Output the (X, Y) coordinate of the center of the cell containing the given text.  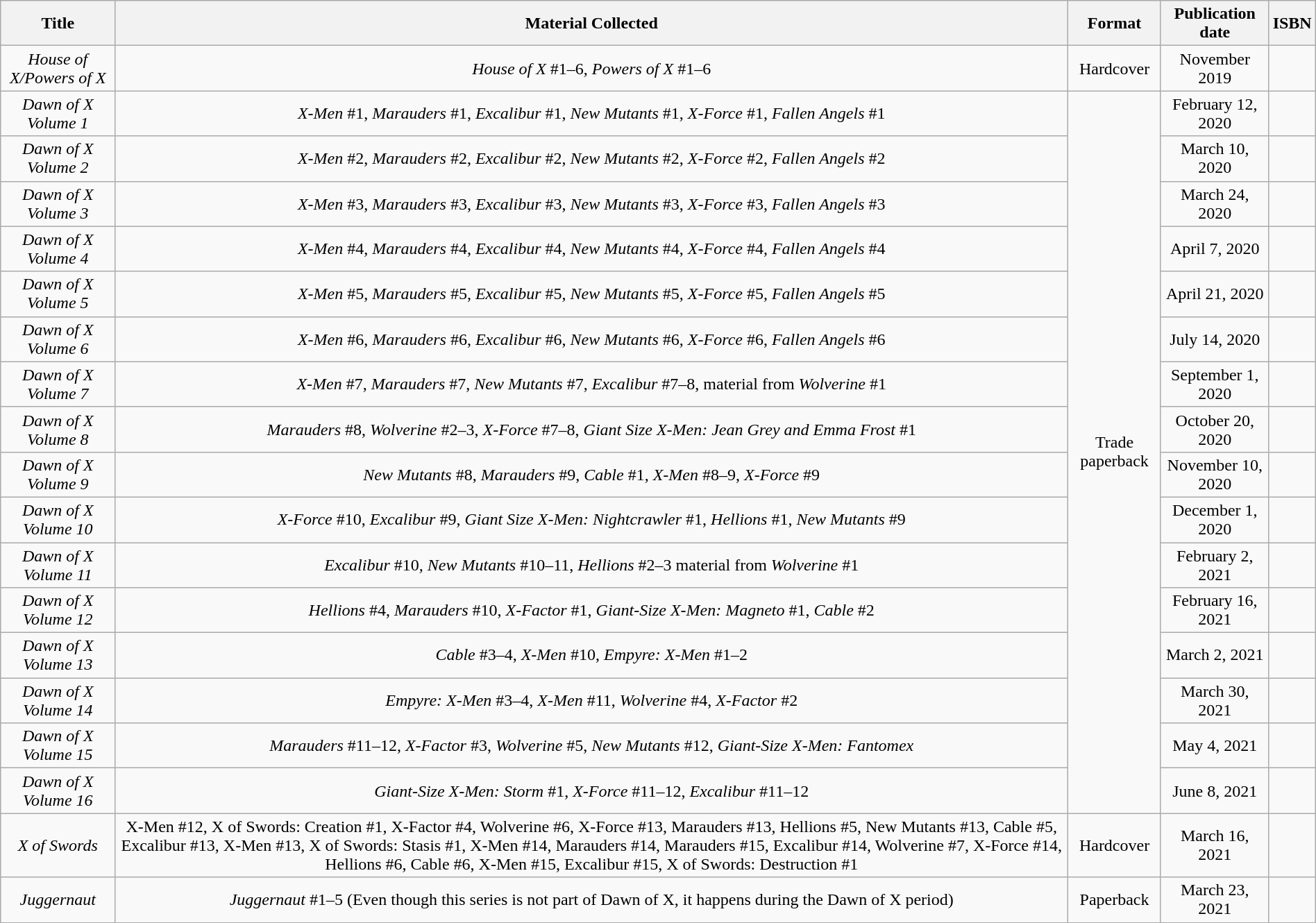
ISBN (1292, 24)
Dawn of X Volume 12 (58, 611)
Juggernaut #1–5 (Even though this series is not part of Dawn of X, it happens during the Dawn of X period) (591, 899)
February 2, 2021 (1215, 565)
November 10, 2020 (1215, 475)
X-Men #3, Marauders #3, Excalibur #3, New Mutants #3, X-Force #3, Fallen Angels #3 (591, 204)
Dawn of X Volume 9 (58, 475)
March 23, 2021 (1215, 899)
March 30, 2021 (1215, 701)
Material Collected (591, 24)
April 7, 2020 (1215, 248)
Dawn of X Volume 7 (58, 384)
Dawn of X Volume 10 (58, 519)
Dawn of X Volume 14 (58, 701)
Marauders #8, Wolverine #2–3, X-Force #7–8, Giant Size X-Men: Jean Grey and Emma Frost #1 (591, 429)
February 12, 2020 (1215, 114)
June 8, 2021 (1215, 791)
Marauders #11–12, X-Factor #3, Wolverine #5, New Mutants #12, Giant-Size X-Men: Fantomex (591, 745)
House of X/Powers of X (58, 68)
X of Swords (58, 845)
X-Men #6, Marauders #6, Excalibur #6, New Mutants #6, X-Force #6, Fallen Angels #6 (591, 339)
September 1, 2020 (1215, 384)
Dawn of X Volume 2 (58, 158)
New Mutants #8, Marauders #9, Cable #1, X-Men #8–9, X-Force #9 (591, 475)
March 10, 2020 (1215, 158)
Dawn of X Volume 5 (58, 294)
Giant-Size X-Men: Storm #1, X-Force #11–12, Excalibur #11–12 (591, 791)
Dawn of X Volume 16 (58, 791)
Excalibur #10, New Mutants #10–11, Hellions #2–3 material from Wolverine #1 (591, 565)
October 20, 2020 (1215, 429)
March 16, 2021 (1215, 845)
X-Men #1, Marauders #1, Excalibur #1, New Mutants #1, X-Force #1, Fallen Angels #1 (591, 114)
Empyre: X-Men #3–4, X-Men #11, Wolverine #4, X-Factor #2 (591, 701)
Dawn of X Volume 11 (58, 565)
X-Men #2, Marauders #2, Excalibur #2, New Mutants #2, X-Force #2, Fallen Angels #2 (591, 158)
X-Men #4, Marauders #4, Excalibur #4, New Mutants #4, X-Force #4, Fallen Angels #4 (591, 248)
X-Men #7, Marauders #7, New Mutants #7, Excalibur #7–8, material from Wolverine #1 (591, 384)
X-Force #10, Excalibur #9, Giant Size X-Men: Nightcrawler #1, Hellions #1, New Mutants #9 (591, 519)
Hellions #4, Marauders #10, X-Factor #1, Giant-Size X-Men: Magneto #1, Cable #2 (591, 611)
May 4, 2021 (1215, 745)
Title (58, 24)
Dawn of X Volume 4 (58, 248)
March 24, 2020 (1215, 204)
November 2019 (1215, 68)
Format (1115, 24)
Cable #3–4, X-Men #10, Empyre: X-Men #1–2 (591, 655)
Dawn of X Volume 8 (58, 429)
Dawn of X Volume 13 (58, 655)
March 2, 2021 (1215, 655)
February 16, 2021 (1215, 611)
X-Men #5, Marauders #5, Excalibur #5, New Mutants #5, X-Force #5, Fallen Angels #5 (591, 294)
July 14, 2020 (1215, 339)
April 21, 2020 (1215, 294)
Publication date (1215, 24)
Dawn of X Volume 6 (58, 339)
Dawn of X Volume 3 (58, 204)
Dawn of X Volume 15 (58, 745)
Trade paperback (1115, 452)
Paperback (1115, 899)
Dawn of X Volume 1 (58, 114)
House of X #1–6, Powers of X #1–6 (591, 68)
December 1, 2020 (1215, 519)
Juggernaut (58, 899)
